Return [x, y] of the center of cell containing provided text 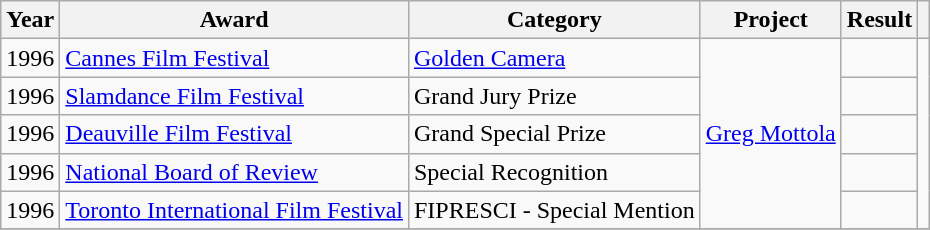
Grand Jury Prize [554, 96]
Cannes Film Festival [234, 58]
Year [30, 20]
Greg Mottola [770, 134]
Special Recognition [554, 172]
Award [234, 20]
FIPRESCI - Special Mention [554, 210]
National Board of Review [234, 172]
Category [554, 20]
Toronto International Film Festival [234, 210]
Grand Special Prize [554, 134]
Slamdance Film Festival [234, 96]
Project [770, 20]
Result [879, 20]
Golden Camera [554, 58]
Deauville Film Festival [234, 134]
